Return (x, y) of the center of cell containing provided text 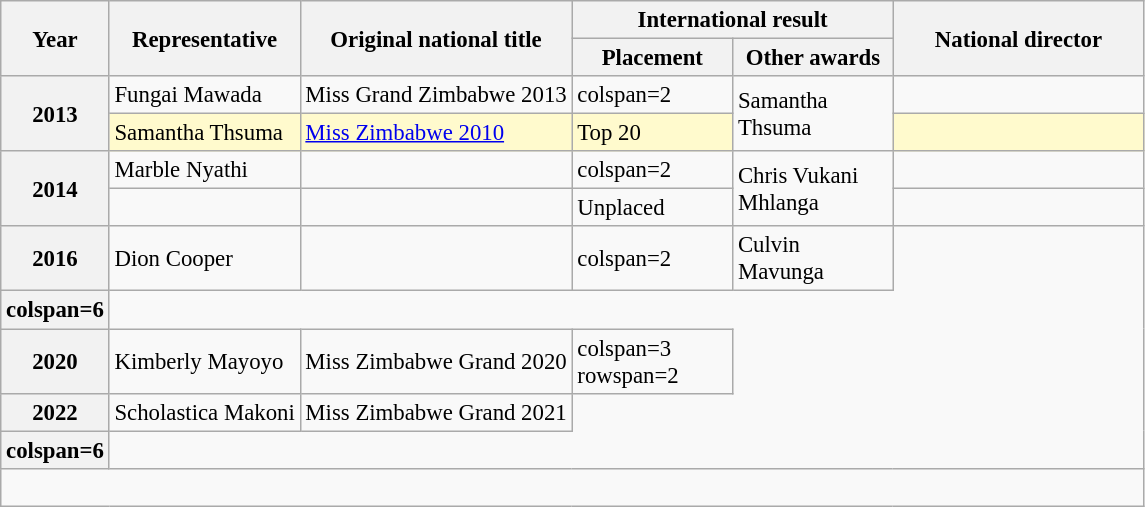
Placement (652, 58)
Year (55, 38)
colspan=3 rowspan=2 (652, 362)
2014 (55, 188)
Unplaced (652, 208)
Miss Zimbabwe Grand 2020 (436, 362)
Representative (204, 38)
National director (1018, 38)
Top 20 (652, 133)
Miss Grand Zimbabwe 2013 (436, 95)
2016 (55, 258)
2020 (55, 362)
Other awards (814, 58)
International result (732, 20)
Marble Nyathi (204, 170)
Chris Vukani Mhlanga (814, 188)
Scholastica Makoni (204, 412)
Fungai Mawada (204, 95)
2022 (55, 412)
2013 (55, 114)
Dion Cooper (204, 258)
Miss Zimbabwe Grand 2021 (436, 412)
Original national title (436, 38)
Culvin Mavunga (814, 258)
Kimberly Mayoyo (204, 362)
Miss Zimbabwe 2010 (436, 133)
